Provide the (X, Y) coordinate of the cell's center where the given text is located.  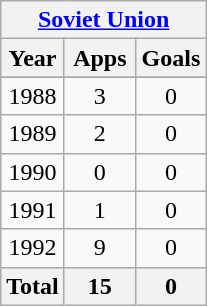
1991 (33, 210)
1989 (33, 134)
1990 (33, 172)
Soviet Union (104, 20)
Goals (170, 58)
1992 (33, 248)
Year (33, 58)
3 (100, 96)
1988 (33, 96)
15 (100, 286)
9 (100, 248)
Apps (100, 58)
1 (100, 210)
Total (33, 286)
2 (100, 134)
